Search for the cell housing the specified text and yield its (x, y) center coordinate. 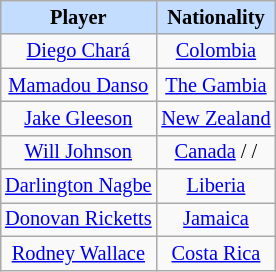
Liberia (216, 186)
Colombia (216, 51)
Player (78, 17)
Diego Chará (78, 51)
Will Johnson (78, 152)
Darlington Nagbe (78, 186)
Donovan Ricketts (78, 219)
Nationality (216, 17)
Jamaica (216, 219)
Mamadou Danso (78, 85)
Costa Rica (216, 253)
New Zealand (216, 118)
The Gambia (216, 85)
Rodney Wallace (78, 253)
Jake Gleeson (78, 118)
Canada / / (216, 152)
